Locate the cell with the specified text and output its [x, y] center coordinate. 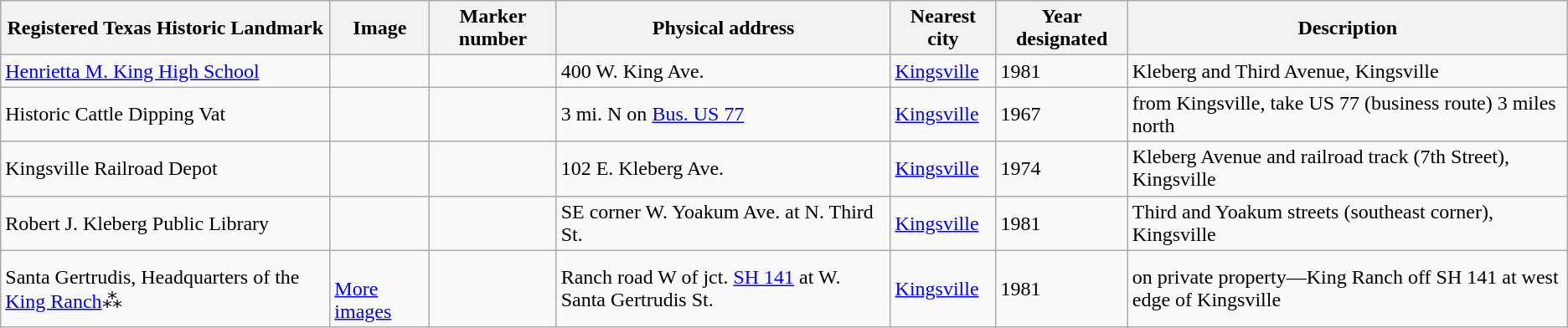
More images [380, 289]
Image [380, 28]
Registered Texas Historic Landmark [166, 28]
Year designated [1062, 28]
Santa Gertrudis, Headquarters of the King Ranch⁂ [166, 289]
Kleberg and Third Avenue, Kingsville [1347, 71]
Marker number [493, 28]
Ranch road W of jct. SH 141 at W. Santa Gertrudis St. [724, 289]
Nearest city [943, 28]
Robert J. Kleberg Public Library [166, 223]
102 E. Kleberg Ave. [724, 169]
Third and Yoakum streets (southeast corner), Kingsville [1347, 223]
3 mi. N on Bus. US 77 [724, 114]
Historic Cattle Dipping Vat [166, 114]
Henrietta M. King High School [166, 71]
Kleberg Avenue and railroad track (7th Street), Kingsville [1347, 169]
Physical address [724, 28]
400 W. King Ave. [724, 71]
1974 [1062, 169]
on private property—King Ranch off SH 141 at west edge of Kingsville [1347, 289]
1967 [1062, 114]
from Kingsville, take US 77 (business route) 3 miles north [1347, 114]
Description [1347, 28]
Kingsville Railroad Depot [166, 169]
SE corner W. Yoakum Ave. at N. Third St. [724, 223]
